Extract the (X, Y) coordinate from the center of the cell holding the provided text.  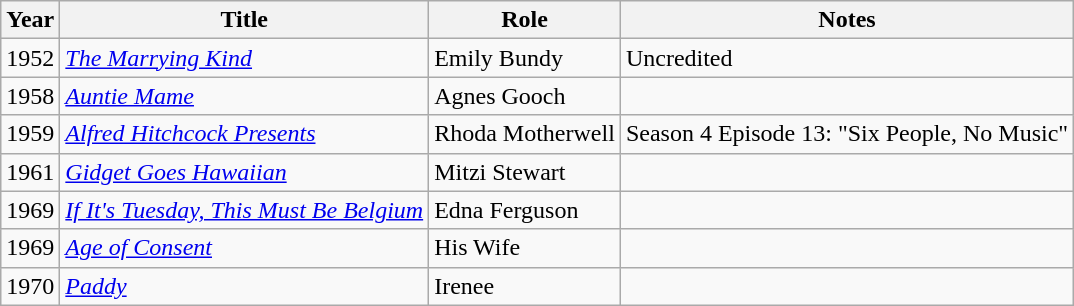
His Wife (525, 248)
1959 (30, 134)
Edna Ferguson (525, 210)
Gidget Goes Hawaiian (244, 172)
If It's Tuesday, This Must Be Belgium (244, 210)
Paddy (244, 286)
Alfred Hitchcock Presents (244, 134)
1970 (30, 286)
Season 4 Episode 13: "Six People, No Music" (846, 134)
Age of Consent (244, 248)
Notes (846, 20)
Uncredited (846, 58)
Title (244, 20)
Mitzi Stewart (525, 172)
1952 (30, 58)
Emily Bundy (525, 58)
Irenee (525, 286)
Rhoda Motherwell (525, 134)
1958 (30, 96)
Agnes Gooch (525, 96)
The Marrying Kind (244, 58)
Auntie Mame (244, 96)
1961 (30, 172)
Year (30, 20)
Role (525, 20)
